Pinpoint the cell where the given text exists, returning its [x, y] midpoint coordinate. 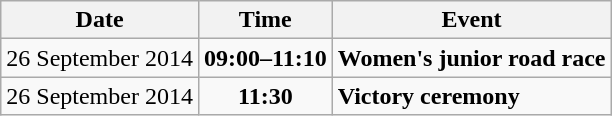
Women's junior road race [472, 58]
11:30 [265, 96]
Victory ceremony [472, 96]
Event [472, 20]
Date [100, 20]
09:00–11:10 [265, 58]
Time [265, 20]
